Search for the cell housing the specified text and yield its (x, y) center coordinate. 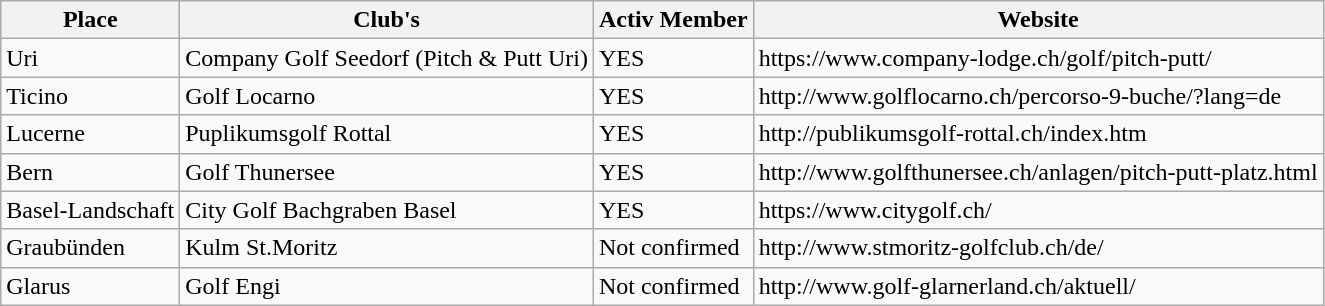
Place (90, 20)
Kulm St.Moritz (387, 248)
City Golf Bachgraben Basel (387, 210)
Lucerne (90, 134)
https://www.citygolf.ch/ (1038, 210)
Club's (387, 20)
Graubünden (90, 248)
http://publikumsgolf-rottal.ch/index.htm (1038, 134)
Activ Member (673, 20)
Uri (90, 58)
Company Golf Seedorf (Pitch & Putt Uri) (387, 58)
http://www.golfthunersee.ch/anlagen/pitch-putt-platz.html (1038, 172)
Golf Thunersee (387, 172)
Puplikumsgolf Rottal (387, 134)
Golf Engi (387, 286)
https://www.company-lodge.ch/golf/pitch-putt/ (1038, 58)
Website (1038, 20)
Basel-Landschaft (90, 210)
Ticino (90, 96)
http://www.golf-glarnerland.ch/aktuell/ (1038, 286)
Glarus (90, 286)
http://www.golflocarno.ch/percorso-9-buche/?lang=de (1038, 96)
Golf Locarno (387, 96)
Bern (90, 172)
http://www.stmoritz-golfclub.ch/de/ (1038, 248)
